Determine the (x, y) coordinate at the center of the cell enclosing the given text.  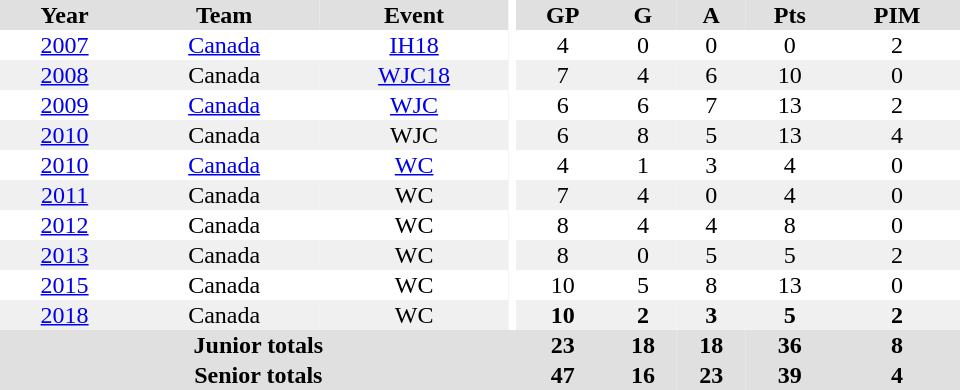
2013 (64, 255)
47 (563, 375)
2009 (64, 105)
Event (414, 15)
2018 (64, 315)
2012 (64, 225)
2007 (64, 45)
2011 (64, 195)
IH18 (414, 45)
Team (224, 15)
GP (563, 15)
2008 (64, 75)
36 (790, 345)
16 (643, 375)
Pts (790, 15)
G (643, 15)
2015 (64, 285)
39 (790, 375)
1 (643, 165)
Senior totals (258, 375)
Junior totals (258, 345)
A (711, 15)
PIM (897, 15)
Year (64, 15)
WJC18 (414, 75)
